Output the [X, Y] coordinate of the center of the cell containing the given text.  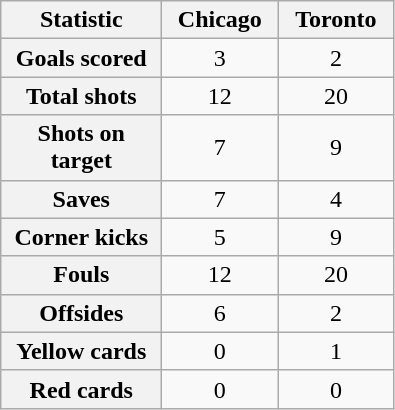
Fouls [82, 275]
Corner kicks [82, 237]
Toronto [336, 20]
5 [220, 237]
Offsides [82, 313]
Chicago [220, 20]
1 [336, 351]
Goals scored [82, 58]
Statistic [82, 20]
Saves [82, 199]
Yellow cards [82, 351]
Shots on target [82, 148]
Red cards [82, 389]
3 [220, 58]
4 [336, 199]
6 [220, 313]
Total shots [82, 96]
